Locate the cell with the specified text and output its [x, y] center coordinate. 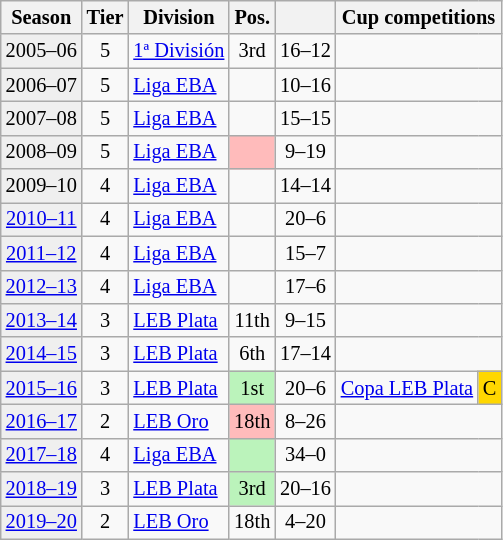
2019–20 [42, 522]
2016–17 [42, 421]
2018–19 [42, 489]
Pos. [252, 17]
Cup competitions [418, 17]
2013–14 [42, 320]
2009–10 [42, 186]
C [490, 388]
Season [42, 17]
1ª División [178, 51]
2015–16 [42, 388]
2014–15 [42, 354]
6th [252, 354]
34–0 [306, 455]
17–6 [306, 287]
2011–12 [42, 253]
2005–06 [42, 51]
20–16 [306, 489]
17–14 [306, 354]
15–7 [306, 253]
Copa LEB Plata [407, 388]
2007–08 [42, 118]
16–12 [306, 51]
11th [252, 320]
4–20 [306, 522]
10–16 [306, 85]
9–19 [306, 152]
1st [252, 388]
Division [178, 17]
2006–07 [42, 85]
2010–11 [42, 219]
15–15 [306, 118]
2017–18 [42, 455]
2012–13 [42, 287]
2008–09 [42, 152]
14–14 [306, 186]
Tier [106, 17]
9–15 [306, 320]
8–26 [306, 421]
